Return (x, y) of the center of cell containing provided text 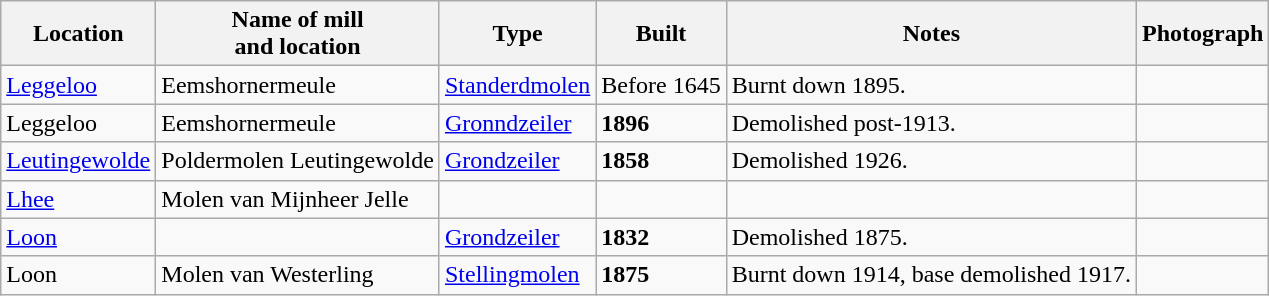
Name of milland location (298, 34)
Molen van Mijnheer Jelle (298, 199)
Demolished post-1913. (931, 123)
1858 (661, 161)
Leutingewolde (78, 161)
Burnt down 1914, base demolished 1917. (931, 275)
Location (78, 34)
1832 (661, 237)
Stellingmolen (517, 275)
Type (517, 34)
1896 (661, 123)
Standerdmolen (517, 85)
Poldermolen Leutingewolde (298, 161)
1875 (661, 275)
Burnt down 1895. (931, 85)
Built (661, 34)
Gronndzeiler (517, 123)
Demolished 1875. (931, 237)
Molen van Westerling (298, 275)
Notes (931, 34)
Lhee (78, 199)
Demolished 1926. (931, 161)
Photograph (1203, 34)
Before 1645 (661, 85)
